Search for the cell housing the specified text and yield its (x, y) center coordinate. 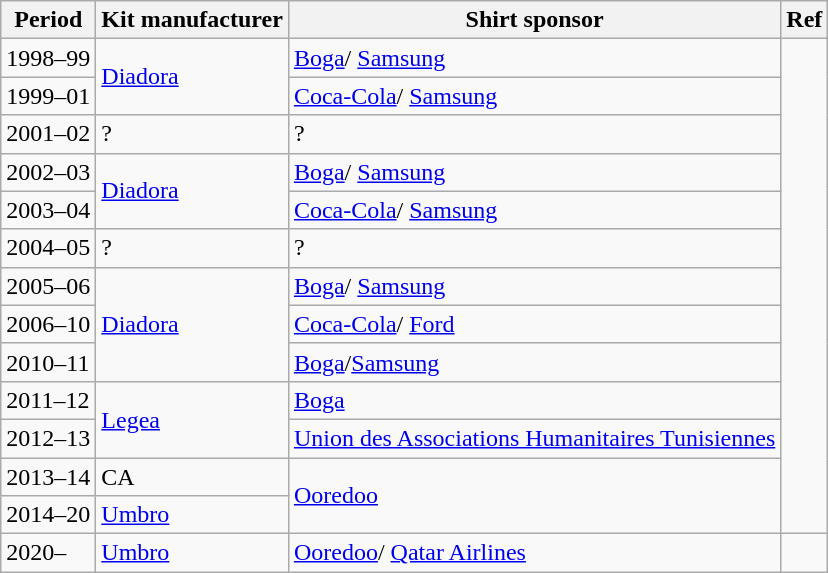
Union des Associations Humanitaires Tunisiennes (534, 438)
2005–06 (48, 286)
2003–04 (48, 210)
Ooredoo/ Qatar Airlines (534, 553)
2002–03 (48, 172)
Shirt sponsor (534, 20)
Legea (192, 419)
CA (192, 477)
2020– (48, 553)
Kit manufacturer (192, 20)
2001–02 (48, 134)
Boga/Samsung (534, 362)
Coca-Cola/ Ford (534, 324)
2011–12 (48, 400)
2004–05 (48, 248)
1998–99 (48, 58)
2012–13 (48, 438)
1999–01 (48, 96)
2014–20 (48, 515)
Period (48, 20)
Ref (804, 20)
2006–10 (48, 324)
Boga (534, 400)
Ooredoo (534, 496)
2010–11 (48, 362)
2013–14 (48, 477)
